Identify which cell holds the provided text, then report its [X, Y] central coordinate. 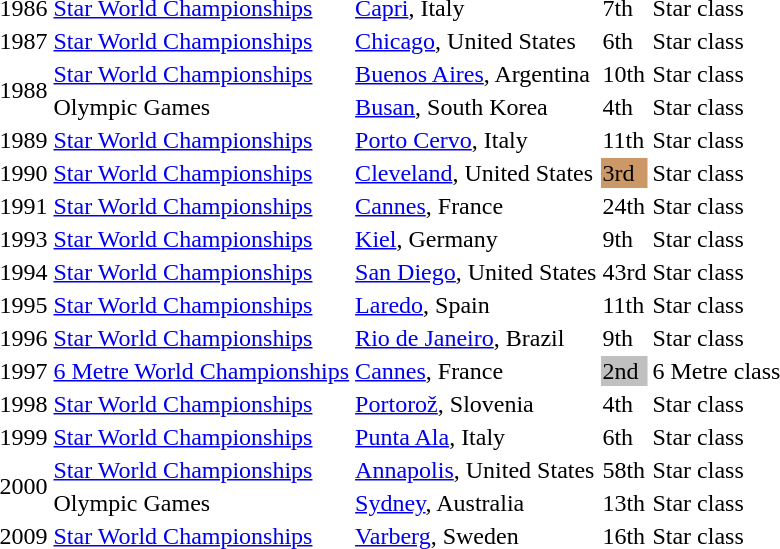
Kiel, Germany [476, 239]
43rd [624, 272]
Sydney, Australia [476, 503]
2nd [624, 371]
Portorož, Slovenia [476, 404]
13th [624, 503]
Annapolis, United States [476, 470]
San Diego, United States [476, 272]
6 Metre World Championships [202, 371]
24th [624, 206]
Porto Cervo, Italy [476, 140]
Buenos Aires, Argentina [476, 74]
Busan, South Korea [476, 107]
Punta Ala, Italy [476, 437]
58th [624, 470]
3rd [624, 173]
Chicago, United States [476, 41]
Rio de Janeiro, Brazil [476, 338]
Laredo, Spain [476, 305]
10th [624, 74]
Cleveland, United States [476, 173]
